Extract the (x, y) coordinate from the center of the cell holding the provided text.  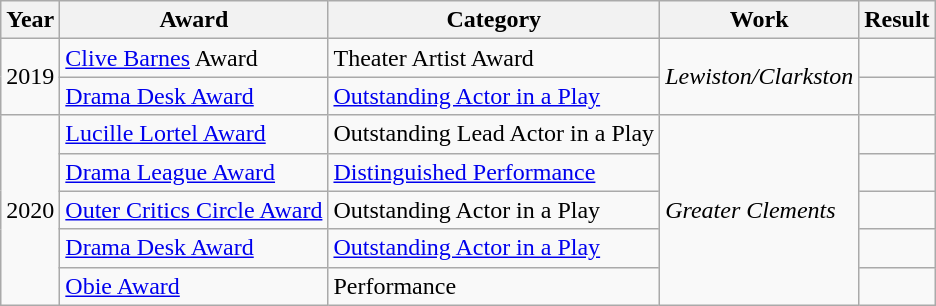
Outstanding Lead Actor in a Play (494, 134)
Category (494, 20)
Obie Award (194, 286)
2020 (30, 210)
Award (194, 20)
Performance (494, 286)
Outer Critics Circle Award (194, 210)
Work (760, 20)
Year (30, 20)
Lewiston/Clarkston (760, 77)
Lucille Lortel Award (194, 134)
Greater Clements (760, 210)
Result (897, 20)
Clive Barnes Award (194, 58)
Distinguished Performance (494, 172)
2019 (30, 77)
Drama League Award (194, 172)
Theater Artist Award (494, 58)
